Pinpoint the cell where the given text exists, returning its [X, Y] midpoint coordinate. 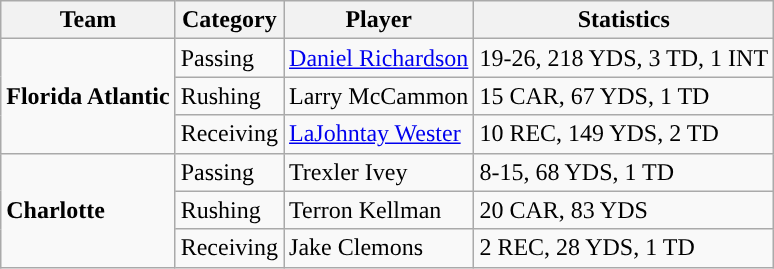
Statistics [624, 20]
Category [229, 20]
Player [379, 20]
19-26, 218 YDS, 3 TD, 1 INT [624, 58]
Jake Clemons [379, 248]
15 CAR, 67 YDS, 1 TD [624, 96]
LaJohntay Wester [379, 134]
Daniel Richardson [379, 58]
8-15, 68 YDS, 1 TD [624, 172]
10 REC, 149 YDS, 2 TD [624, 134]
2 REC, 28 YDS, 1 TD [624, 248]
Florida Atlantic [88, 96]
Larry McCammon [379, 96]
Charlotte [88, 210]
Trexler Ivey [379, 172]
Team [88, 20]
20 CAR, 83 YDS [624, 210]
Terron Kellman [379, 210]
